Detect which cell encompasses the target text, then output its [x, y] center coordinate. 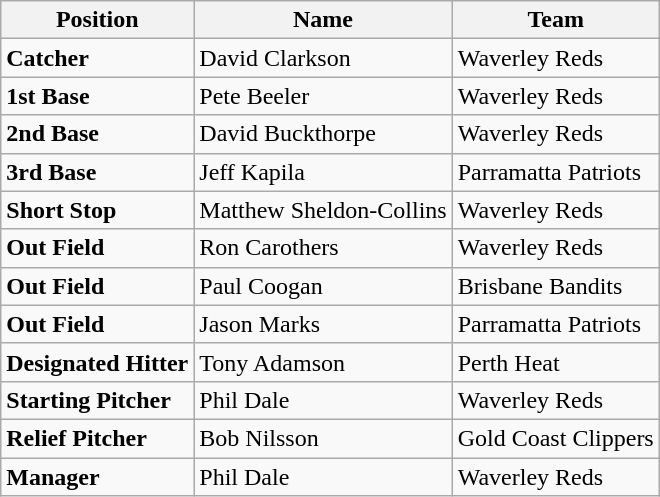
Starting Pitcher [98, 400]
Manager [98, 477]
Designated Hitter [98, 362]
Relief Pitcher [98, 438]
Matthew Sheldon-Collins [323, 210]
Gold Coast Clippers [556, 438]
David Buckthorpe [323, 134]
Brisbane Bandits [556, 286]
1st Base [98, 96]
Short Stop [98, 210]
David Clarkson [323, 58]
Pete Beeler [323, 96]
Catcher [98, 58]
Name [323, 20]
Position [98, 20]
Tony Adamson [323, 362]
Team [556, 20]
Paul Coogan [323, 286]
Perth Heat [556, 362]
Jason Marks [323, 324]
Bob Nilsson [323, 438]
3rd Base [98, 172]
Jeff Kapila [323, 172]
Ron Carothers [323, 248]
2nd Base [98, 134]
